Return the (x, y) coordinate for the center point of the cell that contains the specified text.  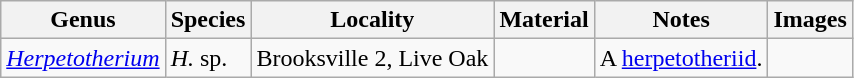
Brooksville 2, Live Oak (372, 58)
H. sp. (208, 58)
Species (208, 20)
Notes (681, 20)
Genus (83, 20)
Material (544, 20)
Herpetotherium (83, 58)
Images (810, 20)
Locality (372, 20)
A herpetotheriid. (681, 58)
